Detect which cell encompasses the target text, then output its [X, Y] center coordinate. 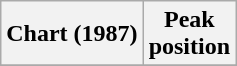
Chart (1987) [72, 34]
Peakposition [189, 34]
